Locate the cell with the specified text and output its (X, Y) center coordinate. 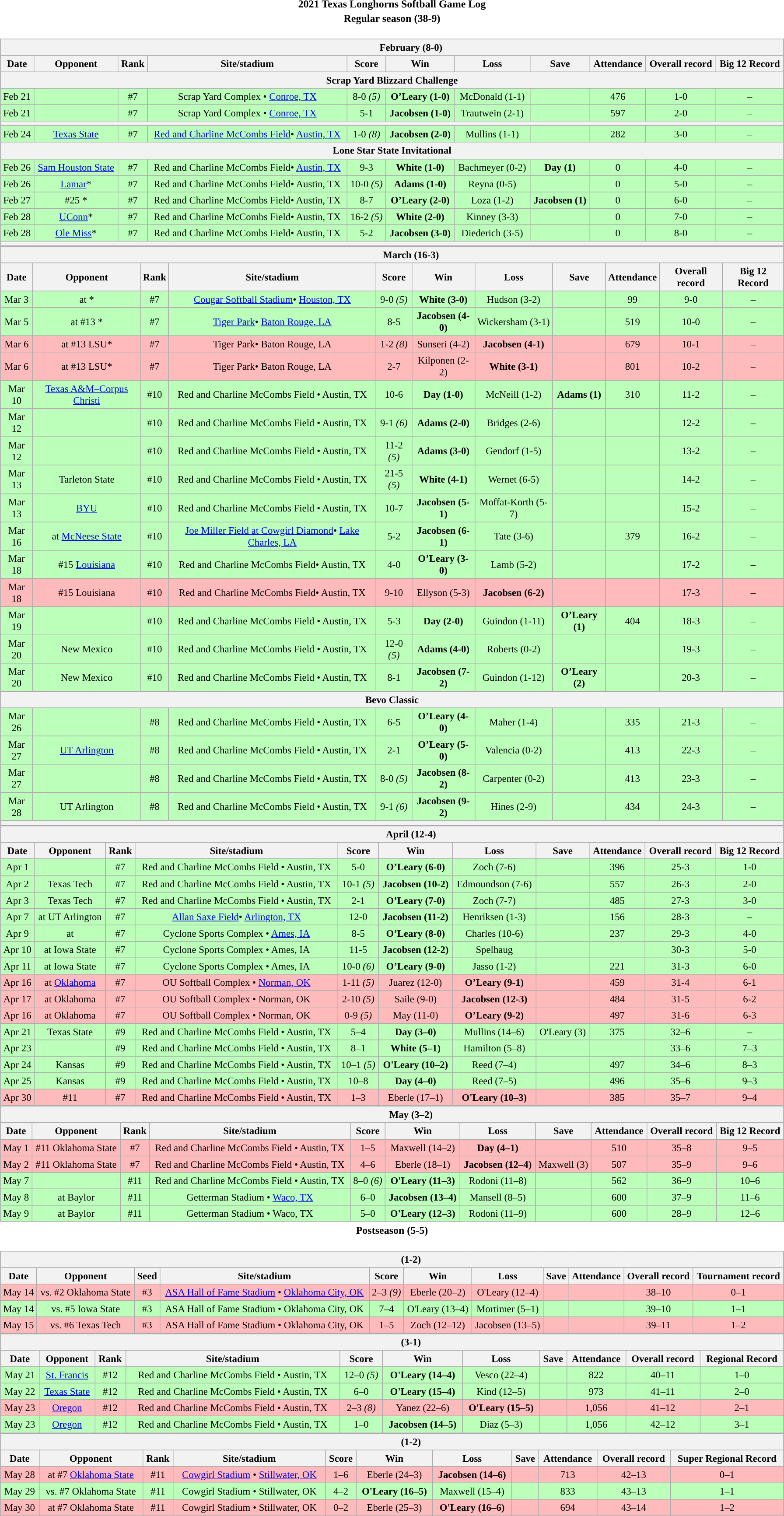
40–11 (663, 1375)
9-0 (5) (394, 299)
Diaz (5–3) (501, 1425)
White (1-0) (420, 167)
Eberle (24–3) (394, 1474)
2-10 (5) (359, 999)
335 (633, 722)
vs. #6 Texas Tech (86, 1325)
Mar 19 (17, 620)
Lamb (5-2) (514, 564)
O’Leary (2) (579, 677)
Texas A&M–Corpus Christi (87, 395)
24-3 (691, 807)
Day (4–0) (416, 1081)
McDonald (1-1) (493, 97)
Edmoundson (7-6) (494, 884)
O'Leary (13–4) (437, 1309)
O'Leary (15–4) (423, 1392)
Jacobsen (5-1) (443, 508)
at * (87, 299)
May 21 (20, 1375)
Spelhaug (494, 949)
10–8 (359, 1081)
Mortimer (5–1) (507, 1309)
31-6 (681, 1015)
Sam Houston State (76, 167)
Hamilton (5–8) (494, 1048)
Diederich (3-5) (493, 233)
Wernet (6-5) (514, 480)
99 (633, 299)
Eberle (20–2) (437, 1292)
2–3 (8) (361, 1408)
9-10 (394, 592)
16-2 (5) (367, 217)
37–9 (682, 1197)
O’Leary (3-0) (443, 564)
Adams (2-0) (443, 423)
375 (617, 1032)
O’Leary (4-0) (443, 722)
Day (2-0) (443, 620)
12–6 (750, 1213)
156 (617, 917)
Apr 10 (17, 949)
May (3–2) (392, 1115)
7–4 (387, 1309)
O'Leary (15–5) (501, 1408)
May 22 (20, 1392)
May 7 (16, 1180)
9–5 (750, 1148)
Mar 26 (17, 722)
Jacobsen (6-2) (514, 592)
6-1 (750, 983)
484 (617, 999)
6-5 (394, 722)
10-1 (5) (359, 884)
21-3 (691, 722)
35–6 (681, 1081)
28-3 (681, 917)
Mullins (14–6) (494, 1032)
Lamar* (76, 184)
April (12-4) (392, 834)
31-3 (681, 966)
Adams (1) (579, 395)
10–1 (5) (359, 1065)
Hudson (3-2) (514, 299)
O’Leary (9-2) (494, 1015)
Apr 11 (17, 966)
Ellyson (5-3) (443, 592)
379 (633, 536)
Roberts (0-2) (514, 649)
12-2 (691, 423)
May (11-0) (416, 1015)
35–7 (681, 1098)
Gendorf (1-5) (514, 452)
Apr 25 (17, 1081)
5–4 (359, 1032)
at McNeese State (87, 536)
O’Leary (6-0) (416, 867)
May 8 (16, 1197)
21-5 (5) (394, 480)
282 (618, 134)
41–12 (663, 1408)
4–6 (368, 1164)
Apr 21 (17, 1032)
Jacobsen (14–5) (423, 1425)
5–0 (368, 1213)
237 (617, 933)
5-1 (367, 113)
Super Regional Record (727, 1458)
18-3 (691, 620)
May 2 (16, 1164)
O'Leary (12–4) (507, 1292)
23-3 (691, 779)
27-3 (681, 900)
0–2 (341, 1507)
Jacobsen (3-0) (420, 233)
2-7 (394, 367)
Jacobsen (11-2) (416, 917)
11-2 (691, 395)
Reyna (0-5) (493, 184)
833 (568, 1491)
1–6 (341, 1474)
Juarez (12-0) (416, 983)
221 (617, 966)
32–6 (681, 1032)
Jacobsen (7-2) (443, 677)
O'Leary (16–5) (394, 1491)
O'Leary (14–4) (423, 1375)
Jacobsen (9-2) (443, 807)
8–0 (6) (368, 1180)
Mar 28 (17, 807)
43–13 (633, 1491)
Yanez (22–6) (423, 1408)
White (5–1) (416, 1048)
42–13 (633, 1474)
0-9 (5) (359, 1015)
Tate (3-6) (514, 536)
Jacobsen (6-1) (443, 536)
17-2 (691, 564)
O’Leary (9-1) (494, 983)
May 29 (20, 1491)
May 9 (16, 1213)
Apr 2 (17, 884)
476 (618, 97)
10-0 (691, 322)
2–0 (742, 1392)
May 1 (16, 1148)
35–9 (682, 1164)
Tournament record (738, 1276)
13-2 (691, 452)
Apr 9 (17, 933)
Rodoni (11–9) (498, 1213)
Henriksen (1-3) (494, 917)
Apr 30 (17, 1098)
Mullins (1-1) (493, 134)
43–14 (633, 1507)
Cougar Softball Stadium• Houston, TX (272, 299)
O’Leary (8-0) (416, 933)
404 (633, 620)
Apr 7 (17, 917)
Maxwell (15–4) (472, 1491)
822 (596, 1375)
Vesco (22–4) (501, 1375)
Eberle (25–3) (394, 1507)
1-11 (5) (359, 983)
UConn* (76, 217)
1-0 (8) (367, 134)
Jacobsen (12-3) (494, 999)
485 (617, 900)
Bachmeyer (0-2) (493, 167)
9–6 (750, 1164)
10-1 (691, 344)
Jasso (1-2) (494, 966)
22-3 (691, 750)
2–1 (742, 1408)
Mar 16 (17, 536)
8–3 (750, 1065)
20-3 (691, 677)
36–9 (682, 1180)
Apr 23 (17, 1048)
Ole Miss* (76, 233)
Seed (147, 1276)
12–0 (5) (361, 1375)
Joe Miller Field at Cowgirl Diamond• Lake Charles, LA (272, 536)
Saile (9-0) (416, 999)
O'Leary (10–2) (416, 1065)
12-0 (5) (394, 649)
Adams (4-0) (443, 649)
at (70, 933)
O'Leary (11–3) (423, 1180)
11-2 (5) (394, 452)
Jacobsen (13–5) (507, 1325)
Carpenter (0-2) (514, 779)
31-4 (681, 983)
Jacobsen (10-2) (416, 884)
Jacobsen (14–6) (472, 1474)
#25 * (76, 200)
Zoch (7-7) (494, 900)
8-1 (394, 677)
25-3 (681, 867)
Jacobsen (12-2) (416, 949)
White (4-1) (443, 480)
5-3 (394, 620)
vs. #2 Oklahoma State (86, 1292)
597 (618, 113)
29-3 (681, 933)
507 (619, 1164)
Feb 27 (17, 200)
O’Leary (2-0) (420, 200)
Eberle (18–1) (423, 1164)
35–8 (682, 1148)
Day (1) (560, 167)
Jacobsen (12–4) (498, 1164)
Zoch (7-6) (494, 867)
6-3 (750, 1015)
Reed (7–5) (494, 1081)
Eberle (17–1) (416, 1098)
10-6 (394, 395)
Day (4–1) (498, 1148)
10-7 (394, 508)
Regional Record (742, 1359)
Maher (1-4) (514, 722)
496 (617, 1081)
Jacobsen (1) (560, 200)
9-3 (367, 167)
Jacobsen (1-0) (420, 113)
White (3-1) (514, 367)
3–1 (742, 1425)
Jacobsen (8-2) (443, 779)
Mar 5 (17, 322)
Day (3–0) (416, 1032)
May 15 (18, 1325)
O'Leary (12–3) (423, 1213)
10-0 (6) (359, 966)
(3-1) (392, 1342)
Guindon (1-12) (514, 677)
1–3 (359, 1098)
May 28 (20, 1474)
Apr 3 (17, 900)
31-5 (681, 999)
White (2-0) (420, 217)
1-2 (8) (394, 344)
11–6 (750, 1197)
519 (633, 322)
February (8-0) (392, 47)
Mansell (8–5) (498, 1197)
at #13 * (87, 322)
Adams (1-0) (420, 184)
Bridges (2-6) (514, 423)
310 (633, 395)
459 (617, 983)
2–3 (9) (387, 1292)
Allan Saxe Field• Arlington, TX (236, 917)
Zoch (12–12) (437, 1325)
Feb 24 (17, 134)
Scrap Yard Blizzard Challenge (392, 80)
Reed (7–4) (494, 1065)
O’Leary (7-0) (416, 900)
O’Leary (1) (579, 620)
33–6 (681, 1048)
8-7 (367, 200)
Lone Star State Invitational (392, 151)
16-2 (691, 536)
10-0 (5) (367, 184)
11-5 (359, 949)
White (3-0) (443, 299)
9-0 (691, 299)
O’Leary (1-0) (420, 97)
March (16-3) (392, 255)
39–10 (658, 1309)
26-3 (681, 884)
St. Francis (67, 1375)
38–10 (658, 1292)
510 (619, 1148)
Charles (10-6) (494, 933)
679 (633, 344)
434 (633, 807)
557 (617, 884)
Sunseri (4-2) (443, 344)
10-2 (691, 367)
Mar 3 (17, 299)
Bevo Classic (392, 700)
12-0 (359, 917)
694 (568, 1507)
O’Leary (9-0) (416, 966)
Apr 17 (17, 999)
O’Leary (5-0) (443, 750)
8-0 (681, 233)
Jacobsen (13–4) (423, 1197)
Day (1-0) (443, 395)
19-3 (691, 649)
O'Leary (3) (563, 1032)
O'Leary (16–6) (472, 1507)
34–6 (681, 1065)
Apr 24 (17, 1065)
Moffat-Korth (5-7) (514, 508)
9–3 (750, 1081)
10–6 (750, 1180)
39–11 (658, 1325)
41–11 (663, 1392)
Tarleton State (87, 480)
Maxwell (14–2) (423, 1148)
713 (568, 1474)
May 30 (20, 1507)
vs. #7 Oklahoma State (91, 1491)
Jacobsen (4-0) (443, 322)
Mar 10 (17, 395)
6-2 (750, 999)
McNeill (1-2) (514, 395)
vs. #5 Iowa State (86, 1309)
562 (619, 1180)
Kilponen (2-2) (443, 367)
973 (596, 1392)
Guindon (1-11) (514, 620)
28–9 (682, 1213)
396 (617, 867)
at UT Arlington (70, 917)
BYU (87, 508)
17-3 (691, 592)
Adams (3-0) (443, 452)
4–2 (341, 1491)
Hines (2-9) (514, 807)
7–3 (750, 1048)
Kind (12–5) (501, 1392)
801 (633, 367)
30-3 (681, 949)
Apr 1 (17, 867)
Trautwein (2-1) (493, 113)
385 (617, 1098)
Loza (1-2) (493, 200)
7-0 (681, 217)
O'Leary (10–3) (494, 1098)
8–1 (359, 1048)
15-2 (691, 508)
42–12 (663, 1425)
14-2 (691, 480)
Valencia (0-2) (514, 750)
Rodoni (11–8) (498, 1180)
9–4 (750, 1098)
Kinney (3-3) (493, 217)
Maxwell (3) (563, 1164)
Jacobsen (2-0) (420, 134)
Wickersham (3-1) (514, 322)
Jacobsen (4-1) (514, 344)
